Find where the given text appears and provide that cell's center as [x, y] coordinate. 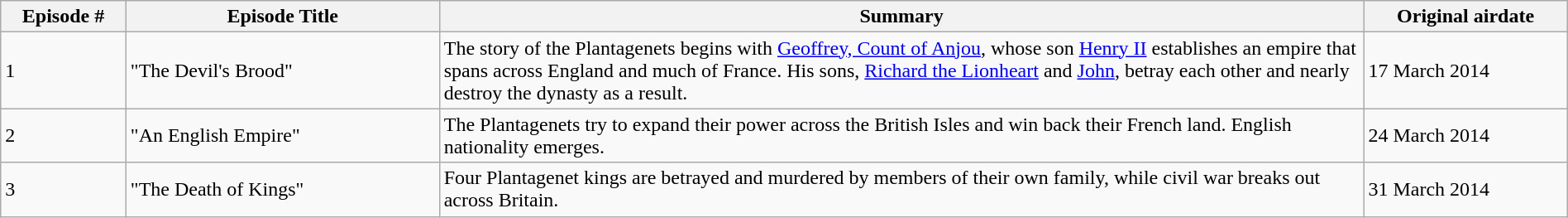
"An English Empire" [283, 136]
Episode # [64, 17]
24 March 2014 [1465, 136]
31 March 2014 [1465, 189]
2 [64, 136]
"The Death of Kings" [283, 189]
Original airdate [1465, 17]
Episode Title [283, 17]
Summary [901, 17]
Four Plantagenet kings are betrayed and murdered by members of their own family, while civil war breaks out across Britain. [901, 189]
"The Devil's Brood" [283, 70]
The Plantagenets try to expand their power across the British Isles and win back their French land. English nationality emerges. [901, 136]
3 [64, 189]
1 [64, 70]
17 March 2014 [1465, 70]
